Return [x, y] of the center of cell containing provided text 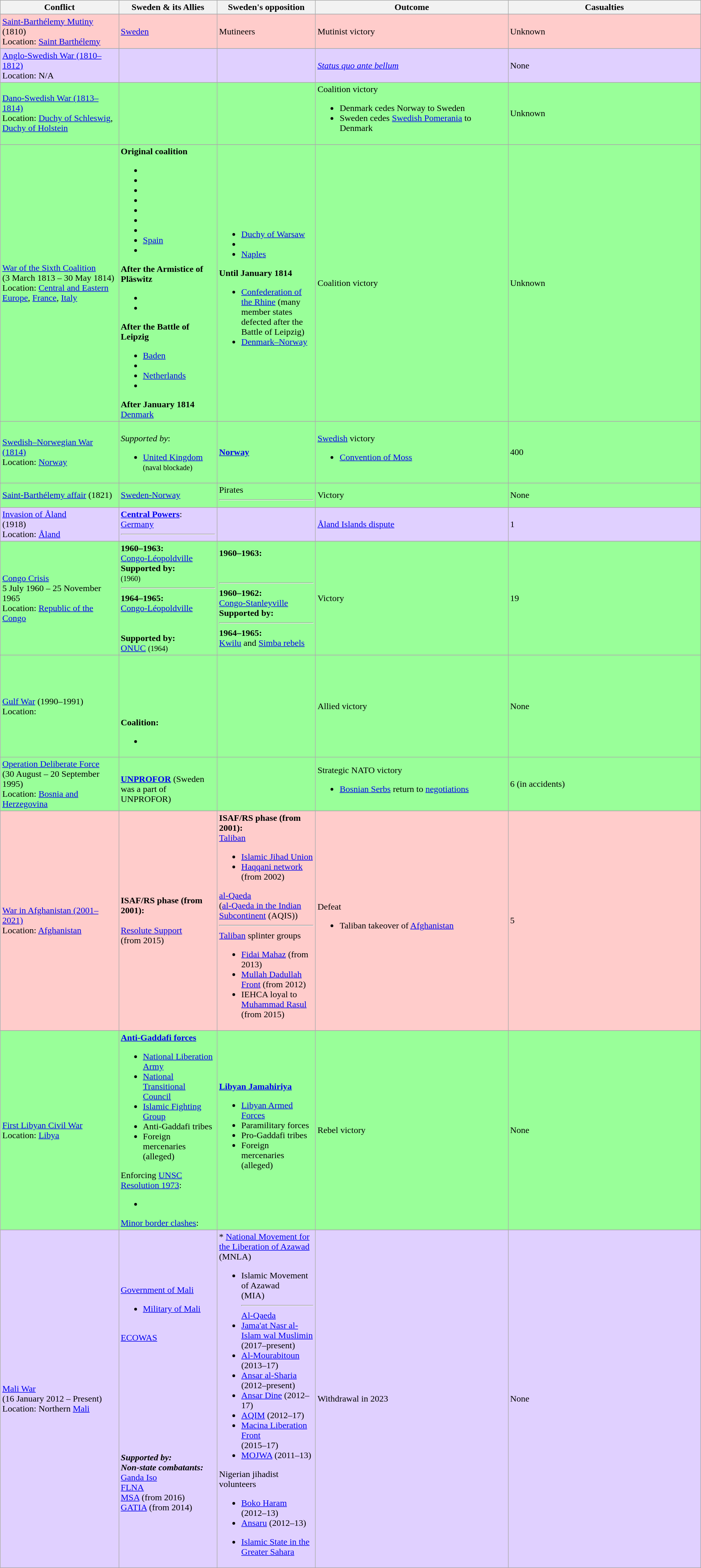
Swedish–Norwegian War (1814)Location: Norway [60, 452]
Gulf War (1990–1991)Location: [60, 706]
Mutineers [266, 31]
Sweden's opposition [266, 7]
Libyan JamahiriyaLibyan Armed ForcesParamilitary forcesPro-Gaddafi tribesForeign mercenaries (alleged) [266, 1130]
War in Afghanistan (2001–2021)Location: Afghanistan [60, 920]
5 [604, 920]
ISAF/RS phase (from 2001): Resolute Support(from 2015) [168, 920]
Invasion of Åland(1918)Location: Åland [60, 524]
1960–1963:1960–1962: Congo-StanleyvilleSupported by:1964–1965: Kwilu and Simba rebels [266, 598]
1 [604, 524]
Rebel victory [412, 1130]
Strategic NATO victoryBosnian Serbs return to negotiations [412, 784]
Åland Islands dispute [412, 524]
War of the Sixth Coalition(3 March 1813 – 30 May 1814)Location: Central and Eastern Europe, France, Italy [60, 283]
Withdrawal in 2023 [412, 1399]
Saint-Barthélemy Mutiny(1810)Location: Saint Barthélemy [60, 31]
Supported by: United Kingdom (naval blockade) [168, 452]
6 (in accidents) [604, 784]
Sweden-Norway [168, 495]
400 [604, 452]
Conflict [60, 7]
Mutinist victory [412, 31]
DefeatTaliban takeover of Afghanistan [412, 920]
Duchy of Warsaw NaplesUntil January 1814 Confederation of the Rhine (many member states defected after the Battle of Leipzig) Denmark–Norway [266, 283]
Allied victory [412, 706]
Mali War(16 January 2012 – Present)Location: Northern Mali [60, 1399]
Original coalition Spain After the Armistice of Pläswitz After the Battle of Leipzig Baden Netherlands After January 1814 Denmark [168, 283]
Sweden [168, 31]
Coalition: [168, 706]
Dano-Swedish War (1813–1814)Location: Duchy of Schleswig, Duchy of Holstein [60, 113]
Coalition victory [412, 283]
Central Powers: Germany [168, 524]
Outcome [412, 7]
Pirates [266, 495]
Government of MaliMilitary of MaliECOWAS Supported by: Non-state combatants: Ganda Iso FLNA MSA (from 2016) GATIA (from 2014) [168, 1399]
Sweden & its Allies [168, 7]
Congo Crisis5 July 1960 – 25 November 1965Location: Republic of the Congo [60, 598]
Saint-Barthélemy affair (1821) [60, 495]
First Libyan Civil WarLocation: Libya [60, 1130]
Operation Deliberate Force(30 August – 20 September 1995)Location: Bosnia and Herzegovina [60, 784]
Casualties [604, 7]
Coalition victoryDenmark cedes Norway to SwedenSweden cedes Swedish Pomerania to Denmark [412, 113]
Swedish victoryConvention of Moss [412, 452]
19 [604, 598]
Status quo ante bellum [412, 65]
1960–1963: Congo-LéopoldvilleSupported by: (1960)1964–1965: Congo-LéopoldvilleSupported by: ONUC (1964) [168, 598]
Norway [266, 452]
UNPROFOR (Sweden was a part of UNPROFOR) [168, 784]
Anglo-Swedish War (1810–1812)Location: N/A [60, 65]
